Search for the cell housing the specified text and yield its [X, Y] center coordinate. 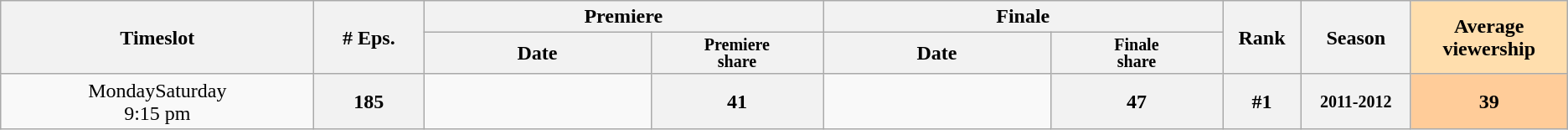
MondaySaturday 9:15 pm [157, 101]
47 [1137, 101]
Average viewership [1489, 38]
39 [1489, 101]
Season [1355, 38]
Finale [1024, 17]
#1 [1262, 101]
Timeslot [157, 38]
Rank [1262, 38]
41 [737, 101]
2011-2012 [1355, 101]
Finaleshare [1137, 54]
Premiereshare [737, 54]
# Eps. [369, 38]
185 [369, 101]
Premiere [623, 17]
